Search for the cell housing the specified text and yield its (X, Y) center coordinate. 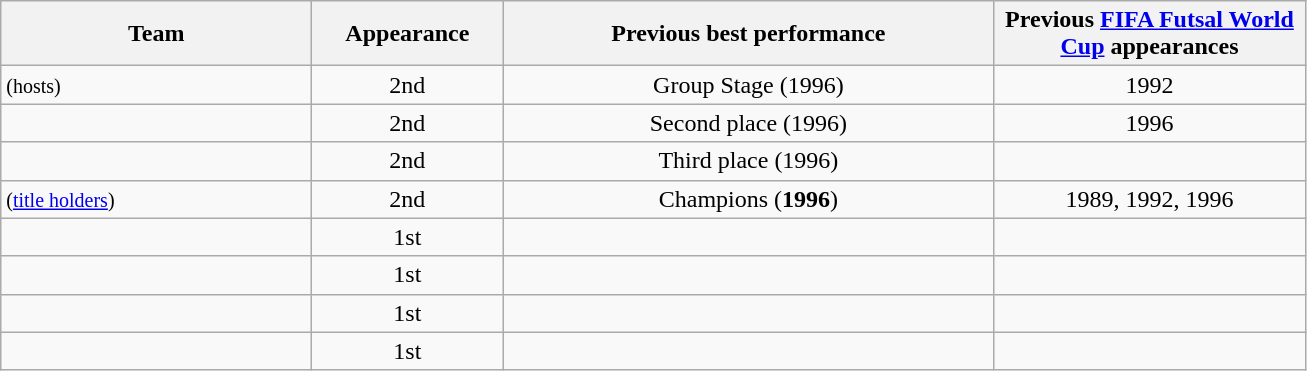
Previous FIFA Futsal World Cup appearances (1150, 34)
1989, 1992, 1996 (1150, 199)
Group Stage (1996) (748, 85)
(title holders) (156, 199)
Champions (1996) (748, 199)
1996 (1150, 123)
Appearance (408, 34)
Third place (1996) (748, 161)
Team (156, 34)
Second place (1996) (748, 123)
(hosts) (156, 85)
1992 (1150, 85)
Previous best performance (748, 34)
